Locate the cell with the specified text and output its (X, Y) center coordinate. 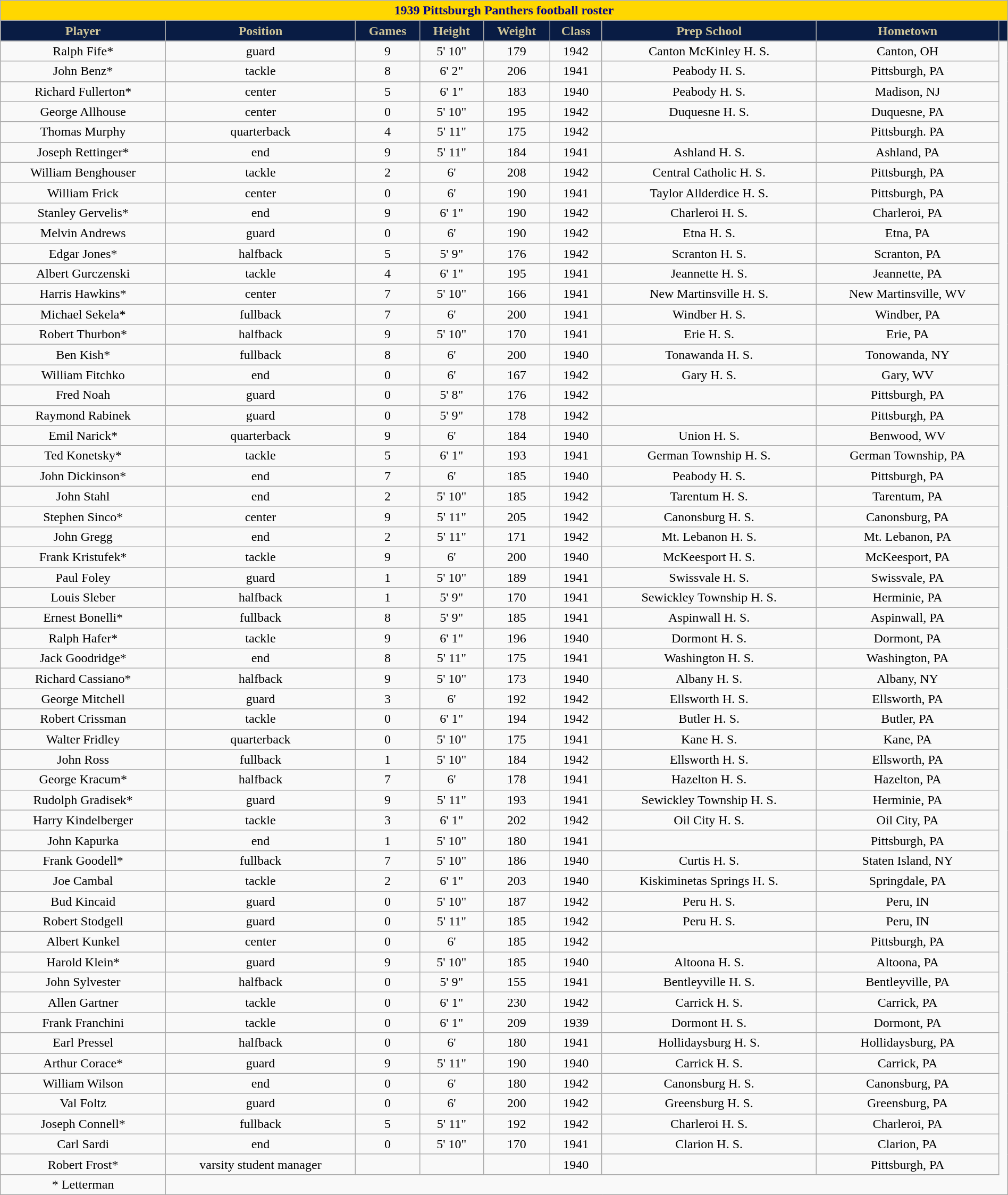
George Kracum* (83, 780)
Ben Kish* (83, 355)
Curtis H. S. (709, 860)
John Sylvester (83, 982)
Staten Island, NY (907, 860)
202 (517, 820)
209 (517, 1023)
Canton McKinley H. S. (709, 51)
Jeannette, PA (907, 274)
New Martinsville H. S. (709, 294)
5' 8" (452, 395)
Player (83, 31)
Hazelton H. S. (709, 780)
Kane H. S. (709, 739)
Mt. Lebanon H. S. (709, 537)
Height (452, 31)
Ralph Hafer* (83, 638)
William Frick (83, 193)
Arthur Corace* (83, 1063)
* Letterman (83, 1184)
Harris Hawkins* (83, 294)
166 (517, 294)
171 (517, 537)
John Benz* (83, 71)
Position (261, 31)
Frank Kristufek* (83, 557)
Swissvale H. S. (709, 577)
196 (517, 638)
McKeesport H. S. (709, 557)
Fred Noah (83, 395)
Etna H. S. (709, 233)
Hometown (907, 31)
Butler H. S. (709, 719)
Oil City, PA (907, 820)
Stephen Sinco* (83, 516)
Emil Narick* (83, 436)
167 (517, 375)
John Dickinson* (83, 476)
Taylor Allderdice H. S. (709, 193)
Ernest Bonelli* (83, 618)
Hollidaysburg H. S. (709, 1043)
Canton, OH (907, 51)
John Ross (83, 759)
186 (517, 860)
187 (517, 901)
Edgar Jones* (83, 254)
varsity student manager (261, 1164)
John Stahl (83, 496)
Clarion, PA (907, 1144)
Earl Pressel (83, 1043)
183 (517, 91)
155 (517, 982)
Albany, NY (907, 679)
Carl Sardi (83, 1144)
Windber, PA (907, 314)
Hollidaysburg, PA (907, 1043)
Richard Cassiano* (83, 679)
203 (517, 881)
Clarion H. S. (709, 1144)
Prep School (709, 31)
Ashland H. S. (709, 152)
Scranton H. S. (709, 254)
173 (517, 679)
Swissvale, PA (907, 577)
Allen Gartner (83, 1002)
Melvin Andrews (83, 233)
Bentleyville, PA (907, 982)
Games (387, 31)
Mt. Lebanon, PA (907, 537)
Benwood, WV (907, 436)
Jack Goodridge* (83, 658)
William Wilson (83, 1083)
189 (517, 577)
Central Catholic H. S. (709, 172)
Joe Cambal (83, 881)
McKeesport, PA (907, 557)
Altoona H. S. (709, 962)
Duquesne, PA (907, 112)
Frank Franchini (83, 1023)
Kane, PA (907, 739)
Louis Sleber (83, 598)
Union H. S. (709, 436)
Frank Goodell* (83, 860)
Ashland, PA (907, 152)
Greensburg H. S. (709, 1104)
Etna, PA (907, 233)
Altoona, PA (907, 962)
Joseph Connell* (83, 1124)
230 (517, 1002)
Scranton, PA (907, 254)
George Allhouse (83, 112)
John Kapurka (83, 840)
Aspinwall H. S. (709, 618)
Oil City H. S. (709, 820)
Class (576, 31)
Tarentum, PA (907, 496)
179 (517, 51)
Rudolph Gradisek* (83, 800)
Val Foltz (83, 1104)
Harold Klein* (83, 962)
1939 Pittsburgh Panthers football roster (504, 11)
194 (517, 719)
Hazelton, PA (907, 780)
Springdale, PA (907, 881)
205 (517, 516)
William Fitchko (83, 375)
Tonawanda H. S. (709, 355)
Pittsburgh. PA (907, 132)
Aspinwall, PA (907, 618)
Robert Crissman (83, 719)
German Township H. S. (709, 456)
Gary, WV (907, 375)
Albany H. S. (709, 679)
Greensburg, PA (907, 1104)
Richard Fullerton* (83, 91)
Ted Konetsky* (83, 456)
George Mitchell (83, 699)
Thomas Murphy (83, 132)
Joseph Rettinger* (83, 152)
William Benghouser (83, 172)
Walter Fridley (83, 739)
Windber H. S. (709, 314)
Tonowanda, NY (907, 355)
Butler, PA (907, 719)
Harry Kindelberger (83, 820)
Tarentum H. S. (709, 496)
Stanley Gervelis* (83, 213)
Robert Frost* (83, 1164)
Paul Foley (83, 577)
Robert Thurbon* (83, 335)
6' 2" (452, 71)
Gary H. S. (709, 375)
206 (517, 71)
Erie, PA (907, 335)
1939 (576, 1023)
Bud Kincaid (83, 901)
Weight (517, 31)
Kiskiminetas Springs H. S. (709, 881)
Albert Kunkel (83, 942)
Washington H. S. (709, 658)
John Gregg (83, 537)
Raymond Rabinek (83, 415)
Michael Sekela* (83, 314)
New Martinsville, WV (907, 294)
Robert Stodgell (83, 922)
208 (517, 172)
Bentleyville H. S. (709, 982)
Washington, PA (907, 658)
Ralph Fife* (83, 51)
Jeannette H. S. (709, 274)
German Township, PA (907, 456)
Albert Gurczenski (83, 274)
Erie H. S. (709, 335)
Madison, NJ (907, 91)
Duquesne H. S. (709, 112)
